Determine the (X, Y) coordinate at the center of the cell enclosing the given text.  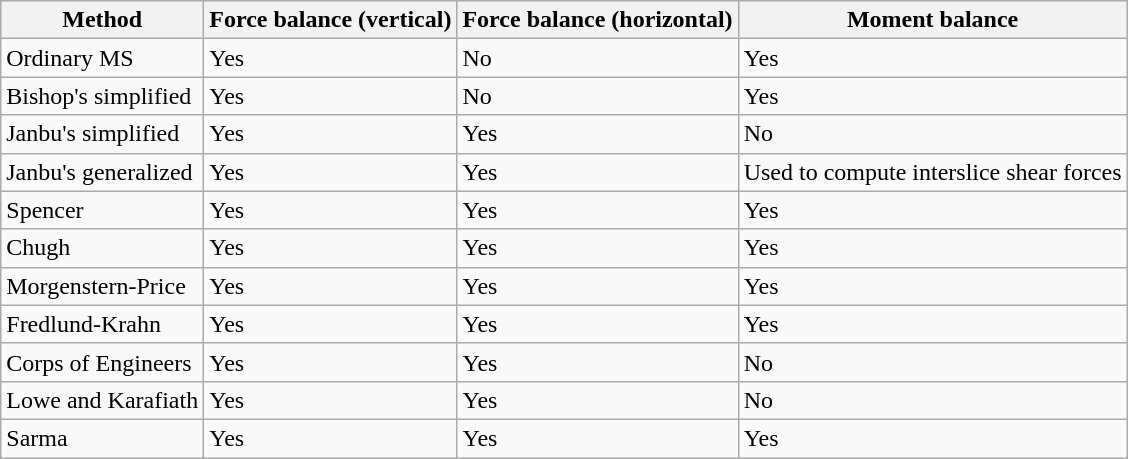
Fredlund-Krahn (102, 324)
Lowe and Karafiath (102, 400)
Moment balance (932, 20)
Morgenstern-Price (102, 286)
Force balance (vertical) (330, 20)
Sarma (102, 438)
Corps of Engineers (102, 362)
Janbu's simplified (102, 134)
Method (102, 20)
Spencer (102, 210)
Bishop's simplified (102, 96)
Chugh (102, 248)
Used to compute interslice shear forces (932, 172)
Ordinary MS (102, 58)
Janbu's generalized (102, 172)
Force balance (horizontal) (598, 20)
